For the text-containing cell, return its midpoint in (x, y) coordinate format. 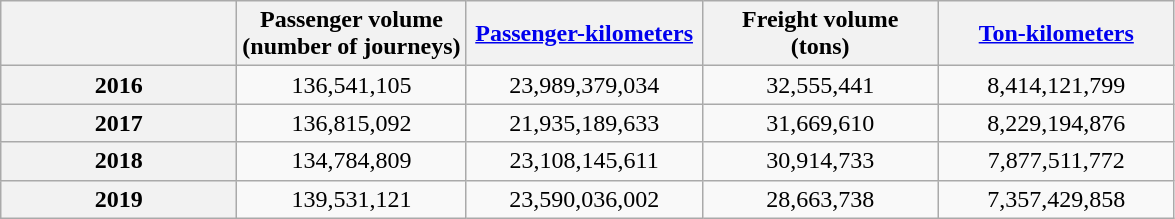
134,784,809 (352, 161)
30,914,733 (820, 161)
136,815,092 (352, 123)
23,989,379,034 (584, 85)
2018 (119, 161)
7,357,429,858 (1056, 199)
8,414,121,799 (1056, 85)
Passenger volume(number of journeys) (352, 34)
2016 (119, 85)
7,877,511,772 (1056, 161)
2017 (119, 123)
8,229,194,876 (1056, 123)
21,935,189,633 (584, 123)
139,531,121 (352, 199)
31,669,610 (820, 123)
Passenger-kilometers (584, 34)
Ton-kilometers (1056, 34)
23,108,145,611 (584, 161)
Freight volume(tons) (820, 34)
23,590,036,002 (584, 199)
28,663,738 (820, 199)
136,541,105 (352, 85)
2019 (119, 199)
32,555,441 (820, 85)
